Extract the (x, y) coordinate from the center of the cell holding the provided text.  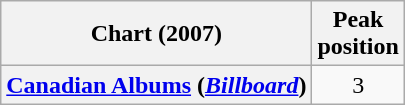
Peakposition (358, 34)
3 (358, 85)
Chart (2007) (156, 34)
Canadian Albums (Billboard) (156, 85)
